Extract the (x, y) coordinate from the center of the cell holding the provided text.  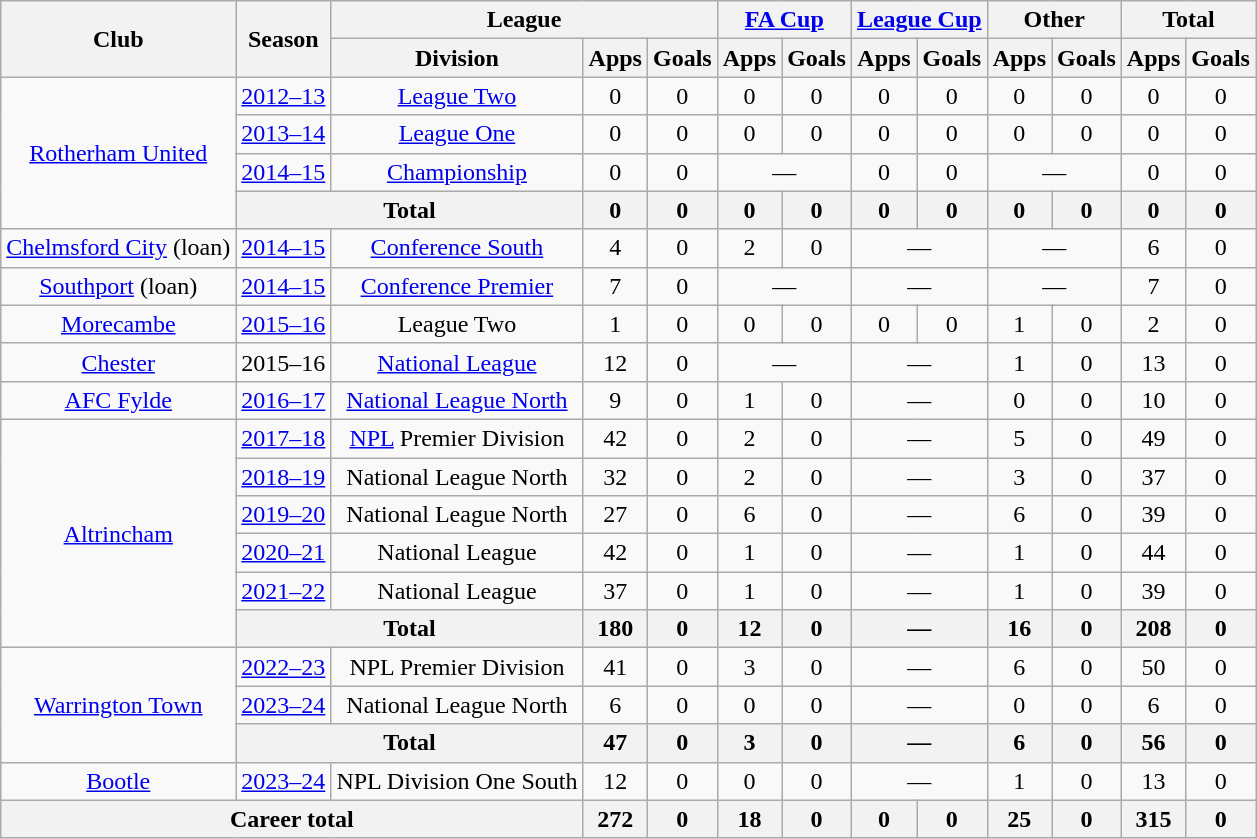
Career total (292, 819)
Morecambe (118, 324)
Altrincham (118, 533)
16 (1019, 629)
2013–14 (284, 134)
Chester (118, 362)
9 (615, 400)
32 (615, 477)
Warrington Town (118, 705)
180 (615, 629)
27 (615, 515)
41 (615, 667)
2016–17 (284, 400)
FA Cup (784, 20)
2018–19 (284, 477)
Division (457, 58)
Season (284, 39)
Championship (457, 172)
44 (1153, 553)
Rotherham United (118, 153)
2020–21 (284, 553)
56 (1153, 743)
Club (118, 39)
49 (1153, 438)
2017–18 (284, 438)
Other (1054, 20)
10 (1153, 400)
Chelmsford City (loan) (118, 248)
Conference Premier (457, 286)
Bootle (118, 781)
18 (749, 819)
2012–13 (284, 96)
2021–22 (284, 591)
208 (1153, 629)
4 (615, 248)
2019–20 (284, 515)
AFC Fylde (118, 400)
League One (457, 134)
47 (615, 743)
315 (1153, 819)
Conference South (457, 248)
2022–23 (284, 667)
League Cup (919, 20)
League (524, 20)
50 (1153, 667)
NPL Division One South (457, 781)
5 (1019, 438)
25 (1019, 819)
Southport (loan) (118, 286)
272 (615, 819)
